Pinpoint the cell where the given text exists, returning its (x, y) midpoint coordinate. 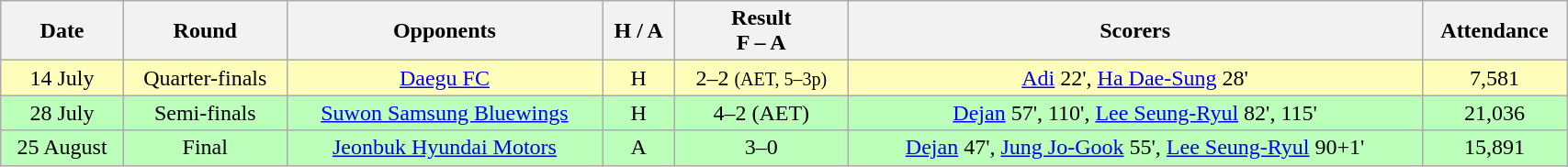
Dejan 47', Jung Jo-Gook 55', Lee Seung-Ryul 90+1' (1135, 148)
Date (62, 31)
14 July (62, 78)
Jeonbuk Hyundai Motors (445, 148)
Suwon Samsung Bluewings (445, 113)
H / A (639, 31)
ResultF – A (761, 31)
2–2 (AET, 5–3p) (761, 78)
15,891 (1494, 148)
Semi-finals (205, 113)
Adi 22', Ha Dae-Sung 28' (1135, 78)
28 July (62, 113)
Quarter-finals (205, 78)
7,581 (1494, 78)
Daegu FC (445, 78)
Dejan 57', 110', Lee Seung-Ryul 82', 115' (1135, 113)
Round (205, 31)
3–0 (761, 148)
A (639, 148)
Attendance (1494, 31)
Scorers (1135, 31)
Opponents (445, 31)
Final (205, 148)
4–2 (AET) (761, 113)
21,036 (1494, 113)
25 August (62, 148)
